From the cell containing the given text, extract its center point as [X, Y] coordinate. 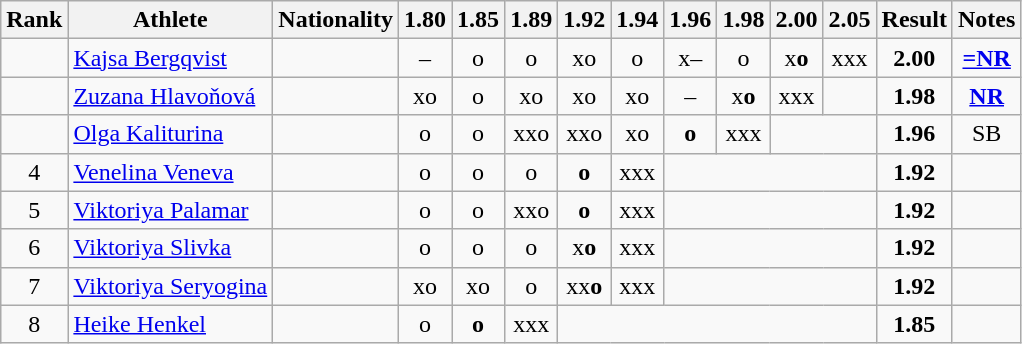
8 [34, 324]
1.89 [532, 20]
7 [34, 286]
Heike Henkel [170, 324]
2.05 [850, 20]
Nationality [336, 20]
SB [986, 134]
Olga Kaliturina [170, 134]
Notes [986, 20]
x– [690, 58]
6 [34, 248]
Viktoriya Palamar [170, 210]
1.94 [638, 20]
5 [34, 210]
Result [914, 20]
Zuzana Hlavoňová [170, 96]
Viktoriya Slivka [170, 248]
Viktoriya Seryogina [170, 286]
1.80 [426, 20]
4 [34, 172]
Rank [34, 20]
Venelina Veneva [170, 172]
Kajsa Bergqvist [170, 58]
Athlete [170, 20]
NR [986, 96]
=NR [986, 58]
